Extract the (x, y) coordinate from the center of the cell holding the provided text.  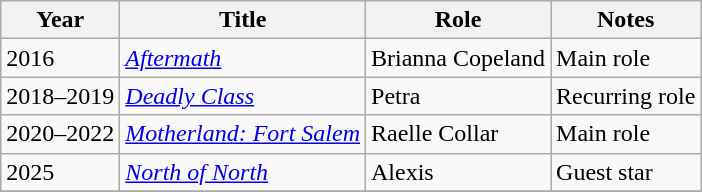
Title (243, 20)
Deadly Class (243, 96)
2018–2019 (60, 96)
Guest star (626, 172)
Petra (458, 96)
Year (60, 20)
2025 (60, 172)
North of North (243, 172)
Role (458, 20)
2016 (60, 58)
Notes (626, 20)
2020–2022 (60, 134)
Alexis (458, 172)
Motherland: Fort Salem (243, 134)
Brianna Copeland (458, 58)
Aftermath (243, 58)
Raelle Collar (458, 134)
Recurring role (626, 96)
